Pinpoint the cell where the given text exists, returning its [X, Y] midpoint coordinate. 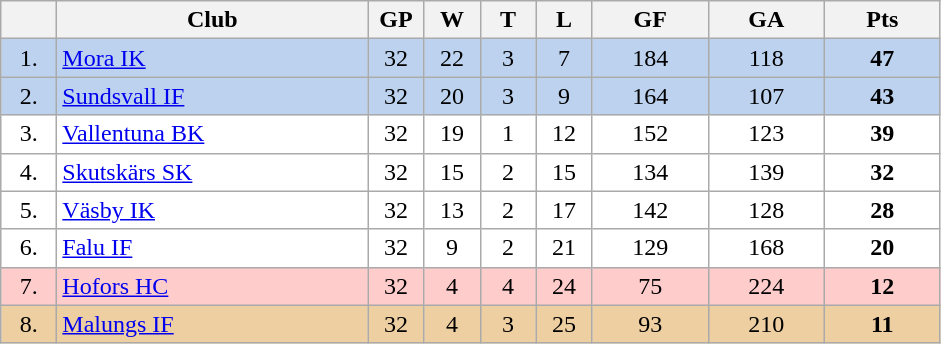
184 [650, 58]
GF [650, 20]
128 [766, 210]
43 [882, 96]
17 [564, 210]
142 [650, 210]
6. [29, 248]
4. [29, 172]
8. [29, 324]
7. [29, 286]
7 [564, 58]
3. [29, 134]
93 [650, 324]
118 [766, 58]
Pts [882, 20]
T [508, 20]
139 [766, 172]
22 [452, 58]
Malungs IF [212, 324]
GA [766, 20]
210 [766, 324]
Club [212, 20]
13 [452, 210]
Väsby IK [212, 210]
39 [882, 134]
1 [508, 134]
28 [882, 210]
19 [452, 134]
134 [650, 172]
1. [29, 58]
Hofors HC [212, 286]
W [452, 20]
Sundsvall IF [212, 96]
107 [766, 96]
5. [29, 210]
2. [29, 96]
L [564, 20]
11 [882, 324]
24 [564, 286]
123 [766, 134]
168 [766, 248]
Mora IK [212, 58]
224 [766, 286]
Falu IF [212, 248]
152 [650, 134]
21 [564, 248]
Skutskärs SK [212, 172]
164 [650, 96]
47 [882, 58]
129 [650, 248]
GP [396, 20]
Vallentuna BK [212, 134]
75 [650, 286]
25 [564, 324]
